Output the [x, y] coordinate of the center of the cell containing the given text.  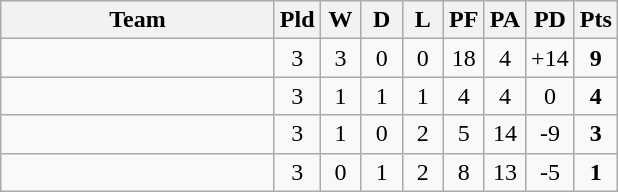
18 [464, 58]
PD [550, 20]
-9 [550, 134]
14 [504, 134]
Pts [596, 20]
-5 [550, 172]
D [382, 20]
5 [464, 134]
L [422, 20]
Pld [297, 20]
9 [596, 58]
W [340, 20]
PA [504, 20]
8 [464, 172]
Team [138, 20]
13 [504, 172]
+14 [550, 58]
PF [464, 20]
